Detect which cell encompasses the target text, then output its (x, y) center coordinate. 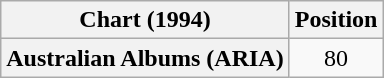
Position (336, 20)
Chart (1994) (145, 20)
80 (336, 58)
Australian Albums (ARIA) (145, 58)
